Pinpoint the cell where the given text exists, returning its [X, Y] midpoint coordinate. 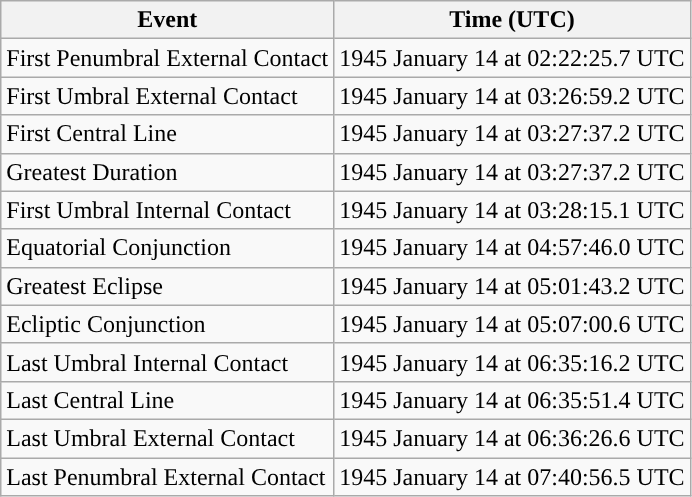
1945 January 14 at 06:35:51.4 UTC [512, 400]
Greatest Eclipse [168, 286]
Last Umbral External Contact [168, 438]
Equatorial Conjunction [168, 248]
Ecliptic Conjunction [168, 324]
1945 January 14 at 02:22:25.7 UTC [512, 58]
1945 January 14 at 03:26:59.2 UTC [512, 96]
First Penumbral External Contact [168, 58]
Last Umbral Internal Contact [168, 362]
1945 January 14 at 06:36:26.6 UTC [512, 438]
1945 January 14 at 04:57:46.0 UTC [512, 248]
1945 January 14 at 07:40:56.5 UTC [512, 477]
1945 January 14 at 05:07:00.6 UTC [512, 324]
Time (UTC) [512, 20]
Greatest Duration [168, 172]
1945 January 14 at 03:28:15.1 UTC [512, 210]
First Umbral External Contact [168, 96]
1945 January 14 at 06:35:16.2 UTC [512, 362]
First Umbral Internal Contact [168, 210]
Last Penumbral External Contact [168, 477]
First Central Line [168, 134]
Last Central Line [168, 400]
Event [168, 20]
1945 January 14 at 05:01:43.2 UTC [512, 286]
